Return the [x, y] coordinate for the center point of the cell that contains the specified text.  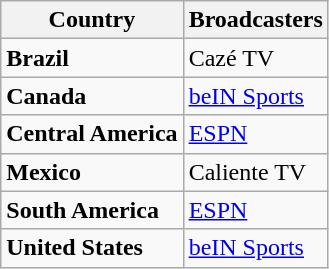
Country [92, 20]
Broadcasters [256, 20]
United States [92, 248]
Canada [92, 96]
Mexico [92, 172]
Central America [92, 134]
Caliente TV [256, 172]
Cazé TV [256, 58]
South America [92, 210]
Brazil [92, 58]
